Return the [X, Y] coordinate for the center point of the cell that contains the specified text.  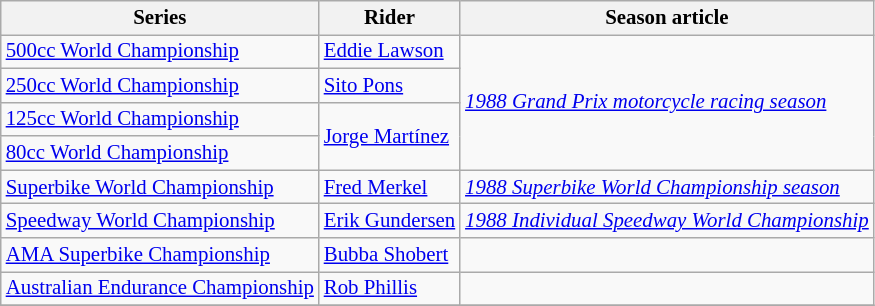
1988 Individual Speedway World Championship [667, 221]
Series [160, 18]
Superbike World Championship [160, 187]
500cc World Championship [160, 51]
Jorge Martínez [390, 136]
125cc World Championship [160, 119]
Bubba Shobert [390, 255]
Season article [667, 18]
Erik Gundersen [390, 221]
Fred Merkel [390, 187]
AMA Superbike Championship [160, 255]
Rider [390, 18]
Speedway World Championship [160, 221]
80cc World Championship [160, 153]
Sito Pons [390, 85]
Eddie Lawson [390, 51]
1988 Superbike World Championship season [667, 187]
1988 Grand Prix motorcycle racing season [667, 102]
250cc World Championship [160, 85]
Rob Phillis [390, 288]
Australian Endurance Championship [160, 288]
